Output the [x, y] coordinate of the center of the cell containing the given text.  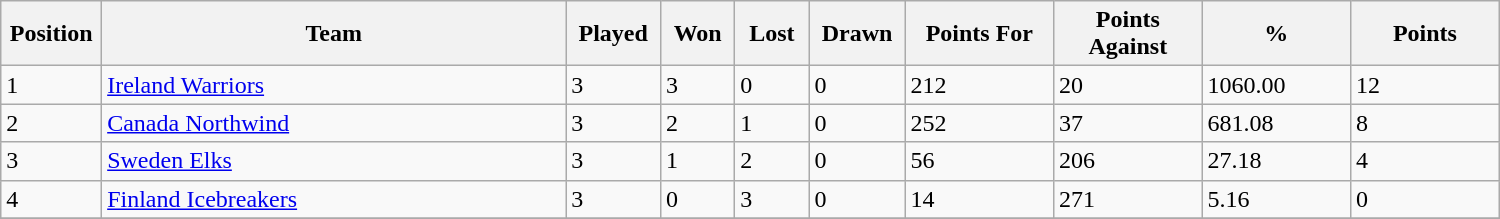
206 [1128, 161]
Won [698, 34]
Points [1426, 34]
Team [334, 34]
20 [1128, 85]
% [1276, 34]
Played [614, 34]
Points For [979, 34]
Ireland Warriors [334, 85]
12 [1426, 85]
Sweden Elks [334, 161]
14 [979, 199]
Drawn [857, 34]
Position [52, 34]
212 [979, 85]
56 [979, 161]
5.16 [1276, 199]
Points Against [1128, 34]
1060.00 [1276, 85]
8 [1426, 123]
Canada Northwind [334, 123]
271 [1128, 199]
Lost [772, 34]
37 [1128, 123]
681.08 [1276, 123]
252 [979, 123]
27.18 [1276, 161]
Finland Icebreakers [334, 199]
